Scan for the cell matching the given text and deliver its [X, Y] coordinate at center. 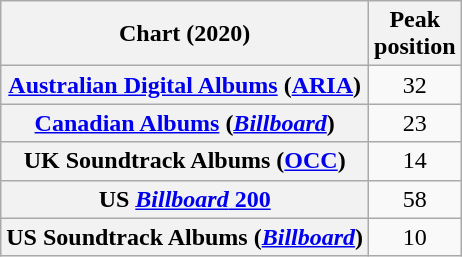
US Billboard 200 [185, 199]
Australian Digital Albums (ARIA) [185, 85]
23 [415, 123]
Peakposition [415, 34]
Chart (2020) [185, 34]
10 [415, 237]
US Soundtrack Albums (Billboard) [185, 237]
UK Soundtrack Albums (OCC) [185, 161]
58 [415, 199]
14 [415, 161]
32 [415, 85]
Canadian Albums (Billboard) [185, 123]
